Pinpoint the cell where the given text exists, returning its (x, y) midpoint coordinate. 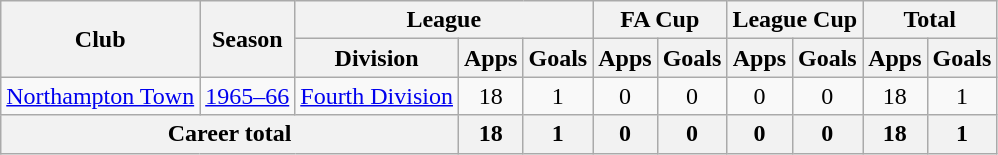
Club (100, 39)
FA Cup (660, 20)
Total (930, 20)
Northampton Town (100, 96)
League (444, 20)
Season (248, 39)
Division (377, 58)
League Cup (795, 20)
1965–66 (248, 96)
Career total (230, 134)
Fourth Division (377, 96)
